Output the [X, Y] coordinate of the center of the cell containing the given text.  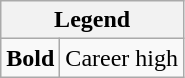
Career high [122, 58]
Bold [30, 58]
Legend [92, 20]
